Return (x, y) of the center of cell containing provided text 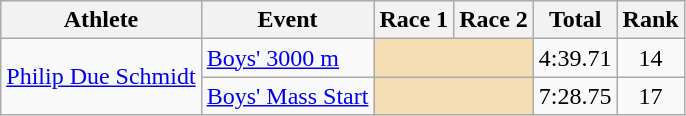
Athlete (101, 20)
17 (650, 96)
7:28.75 (575, 96)
Race 2 (494, 20)
Race 1 (414, 20)
Total (575, 20)
Boys' 3000 m (288, 58)
Boys' Mass Start (288, 96)
Philip Due Schmidt (101, 77)
Rank (650, 20)
4:39.71 (575, 58)
14 (650, 58)
Event (288, 20)
